Detect which cell encompasses the target text, then output its [X, Y] center coordinate. 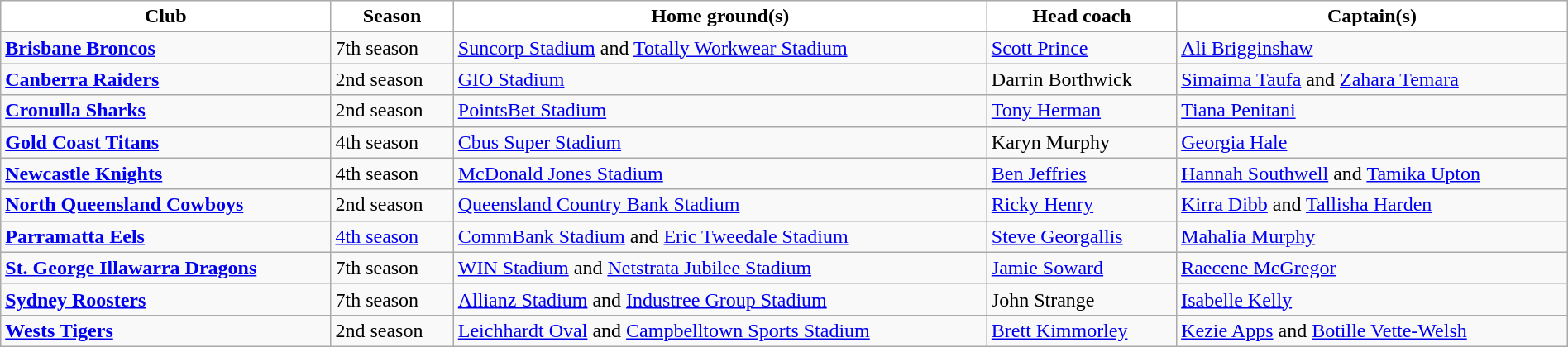
Allianz Stadium and Industree Group Stadium [719, 299]
Newcastle Knights [165, 173]
Club [165, 17]
Parramatta Eels [165, 236]
Tony Herman [1082, 111]
WIN Stadium and Netstrata Jubilee Stadium [719, 268]
Karyn Murphy [1082, 142]
Gold Coast Titans [165, 142]
Simaima Taufa and Zahara Temara [1373, 79]
Scott Prince [1082, 48]
Head coach [1082, 17]
Ben Jeffries [1082, 173]
Jamie Soward [1082, 268]
John Strange [1082, 299]
Sydney Roosters [165, 299]
Ali Brigginshaw [1373, 48]
Brett Kimmorley [1082, 330]
Canberra Raiders [165, 79]
Wests Tigers [165, 330]
Cbus Super Stadium [719, 142]
Season [392, 17]
Cronulla Sharks [165, 111]
GIO Stadium [719, 79]
Leichhardt Oval and Campbelltown Sports Stadium [719, 330]
Ricky Henry [1082, 205]
Steve Georgallis [1082, 236]
Kirra Dibb and Tallisha Harden [1373, 205]
CommBank Stadium and Eric Tweedale Stadium [719, 236]
Suncorp Stadium and Totally Workwear Stadium [719, 48]
Raecene McGregor [1373, 268]
Queensland Country Bank Stadium [719, 205]
Captain(s) [1373, 17]
Kezie Apps and Botille Vette-Welsh [1373, 330]
Isabelle Kelly [1373, 299]
PointsBet Stadium [719, 111]
Home ground(s) [719, 17]
Georgia Hale [1373, 142]
Hannah Southwell and Tamika Upton [1373, 173]
North Queensland Cowboys [165, 205]
Darrin Borthwick [1082, 79]
Mahalia Murphy [1373, 236]
Brisbane Broncos [165, 48]
Tiana Penitani [1373, 111]
McDonald Jones Stadium [719, 173]
St. George Illawarra Dragons [165, 268]
